For the text-containing cell, return its midpoint in (x, y) coordinate format. 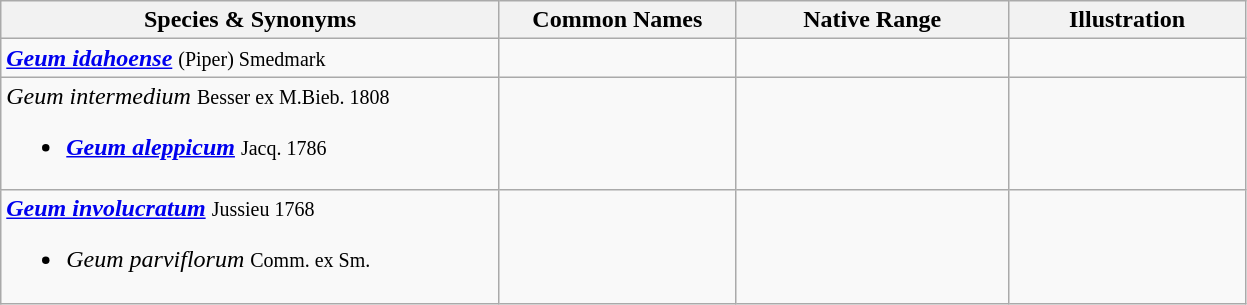
Common Names (617, 20)
Illustration (1127, 20)
Native Range (872, 20)
Geum idahoense (Piper) Smedmark (250, 58)
Geum intermedium Besser ex M.Bieb. 1808Geum aleppicum Jacq. 1786 (250, 134)
Geum involucratum Jussieu 1768Geum parviflorum Comm. ex Sm. (250, 246)
Species & Synonyms (250, 20)
